Output the (x, y) coordinate of the center of the cell containing the given text.  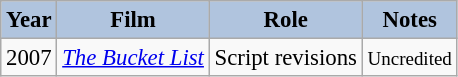
Notes (410, 20)
Role (286, 20)
Film (133, 20)
2007 (29, 58)
The Bucket List (133, 58)
Uncredited (410, 58)
Script revisions (286, 58)
Year (29, 20)
